Detect which cell encompasses the target text, then output its (x, y) center coordinate. 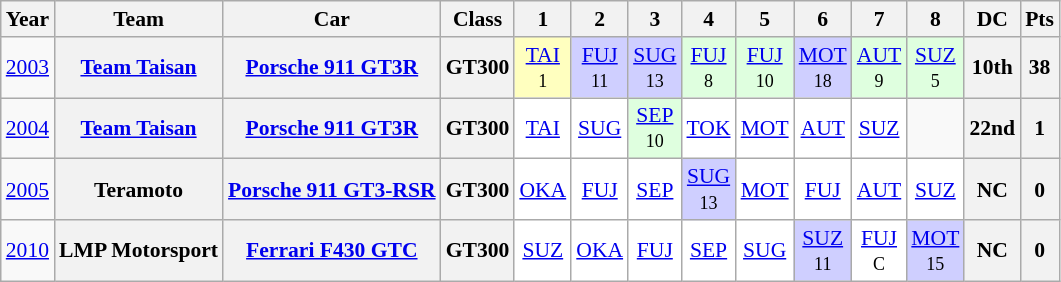
TAI (542, 128)
2 (600, 19)
FUJC (879, 250)
TAI1 (542, 68)
10th (992, 68)
8 (935, 19)
DC (992, 19)
AUT9 (879, 68)
SUZ11 (823, 250)
2004 (28, 128)
2005 (28, 190)
Pts (1040, 19)
2010 (28, 250)
5 (765, 19)
Porsche 911 GT3-RSR (332, 190)
Car (332, 19)
4 (708, 19)
Year (28, 19)
FUJ8 (708, 68)
Team (138, 19)
FUJ10 (765, 68)
MOT15 (935, 250)
22nd (992, 128)
Class (478, 19)
3 (654, 19)
SEP10 (654, 128)
Teramoto (138, 190)
2003 (28, 68)
7 (879, 19)
LMP Motorsport (138, 250)
SUZ5 (935, 68)
38 (1040, 68)
TOK (708, 128)
6 (823, 19)
MOT18 (823, 68)
FUJ11 (600, 68)
Ferrari F430 GTC (332, 250)
